Identify which cell holds the provided text, then report its [x, y] central coordinate. 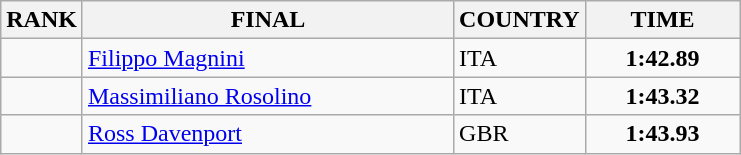
1:42.89 [662, 58]
Filippo Magnini [268, 58]
Massimiliano Rosolino [268, 96]
FINAL [268, 20]
Ross Davenport [268, 134]
RANK [42, 20]
TIME [662, 20]
GBR [520, 134]
1:43.93 [662, 134]
COUNTRY [520, 20]
1:43.32 [662, 96]
